Return the (X, Y) coordinate for the center point of the cell that contains the specified text.  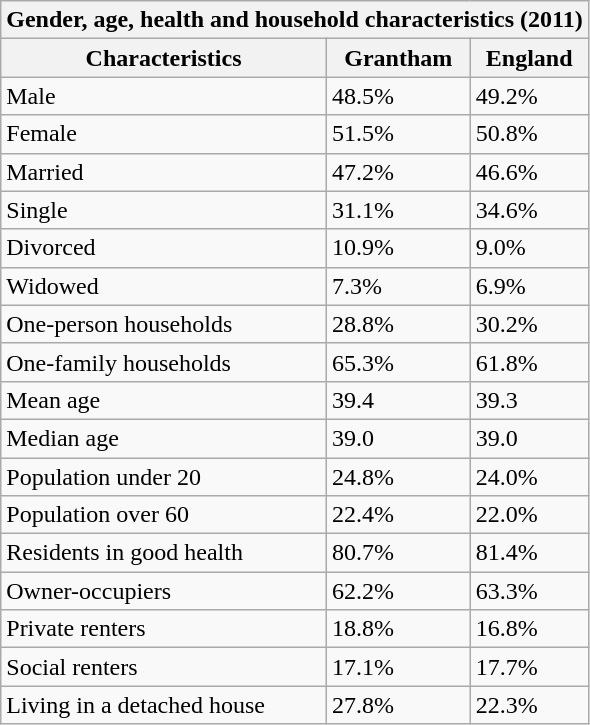
30.2% (529, 324)
17.1% (398, 667)
Grantham (398, 58)
34.6% (529, 210)
9.0% (529, 248)
22.0% (529, 515)
27.8% (398, 705)
Characteristics (164, 58)
47.2% (398, 172)
Social renters (164, 667)
22.4% (398, 515)
24.0% (529, 477)
62.2% (398, 591)
22.3% (529, 705)
80.7% (398, 553)
Widowed (164, 286)
Private renters (164, 629)
6.9% (529, 286)
39.3 (529, 400)
One-person households (164, 324)
49.2% (529, 96)
28.8% (398, 324)
63.3% (529, 591)
81.4% (529, 553)
England (529, 58)
46.6% (529, 172)
Mean age (164, 400)
31.1% (398, 210)
Single (164, 210)
Married (164, 172)
51.5% (398, 134)
24.8% (398, 477)
Gender, age, health and household characteristics (2011) (295, 20)
Owner-occupiers (164, 591)
18.8% (398, 629)
Living in a detached house (164, 705)
48.5% (398, 96)
Female (164, 134)
17.7% (529, 667)
Median age (164, 438)
7.3% (398, 286)
39.4 (398, 400)
50.8% (529, 134)
65.3% (398, 362)
Male (164, 96)
10.9% (398, 248)
Residents in good health (164, 553)
Population under 20 (164, 477)
One-family households (164, 362)
16.8% (529, 629)
Population over 60 (164, 515)
Divorced (164, 248)
61.8% (529, 362)
